Search for the cell housing the specified text and yield its (X, Y) center coordinate. 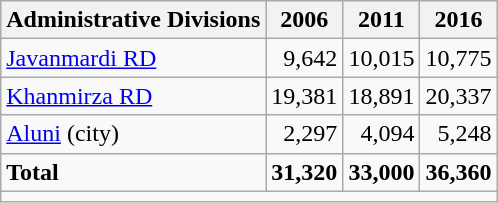
2,297 (304, 134)
19,381 (304, 96)
20,337 (458, 96)
Javanmardi RD (134, 58)
2011 (382, 20)
Aluni (city) (134, 134)
Total (134, 172)
Khanmirza RD (134, 96)
10,015 (382, 58)
Administrative Divisions (134, 20)
4,094 (382, 134)
9,642 (304, 58)
31,320 (304, 172)
10,775 (458, 58)
2016 (458, 20)
2006 (304, 20)
5,248 (458, 134)
18,891 (382, 96)
36,360 (458, 172)
33,000 (382, 172)
